Scan for the cell matching the given text and deliver its (X, Y) coordinate at center. 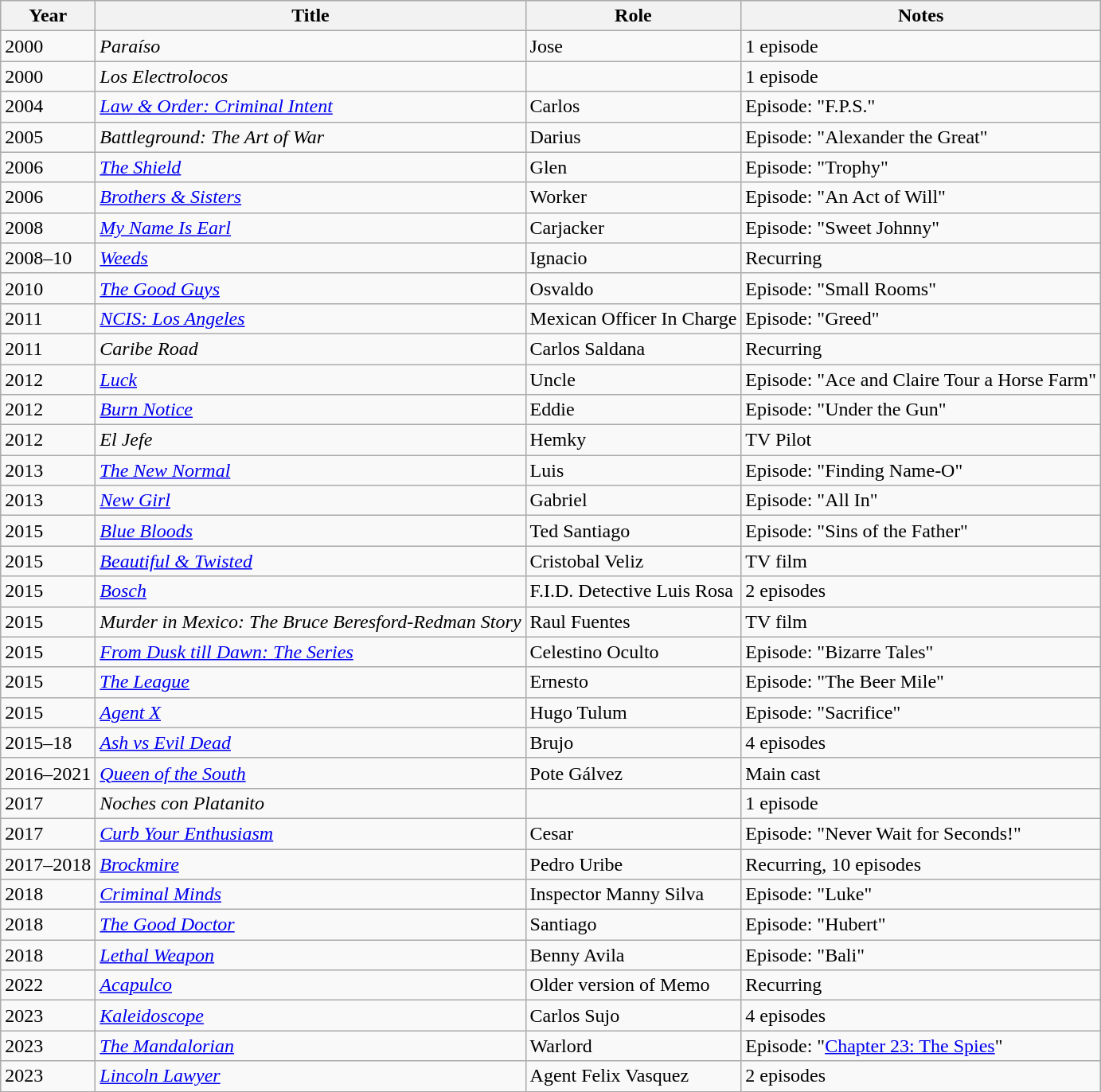
2010 (48, 288)
Pote Gálvez (634, 773)
Recurring, 10 episodes (921, 864)
Episode: "Ace and Claire Tour a Horse Farm" (921, 380)
Episode: "The Beer Mile" (921, 682)
Los Electrolocos (310, 76)
Osvaldo (634, 288)
Ash vs Evil Dead (310, 743)
Hemky (634, 440)
Eddie (634, 410)
Queen of the South (310, 773)
Beautiful & Twisted (310, 561)
New Girl (310, 501)
Pedro Uribe (634, 864)
Acapulco (310, 985)
Darius (634, 137)
Episode: "Small Rooms" (921, 288)
The Good Guys (310, 288)
2015–18 (48, 743)
Episode: "Sins of the Father" (921, 531)
Episode: "Finding Name-O" (921, 470)
The Mandalorian (310, 1046)
Episode: "An Act of Will" (921, 197)
Raul Fuentes (634, 622)
Jose (634, 46)
Blue Bloods (310, 531)
Carlos Saldana (634, 349)
Role (634, 16)
The New Normal (310, 470)
Episode: "Bali" (921, 955)
Battleground: The Art of War (310, 137)
2004 (48, 107)
The League (310, 682)
NCIS: Los Angeles (310, 318)
Santiago (634, 925)
Episode: "Chapter 23: The Spies" (921, 1046)
Brockmire (310, 864)
Episode: "Never Wait for Seconds!" (921, 833)
Main cast (921, 773)
Murder in Mexico: The Bruce Beresford-Redman Story (310, 622)
Episode: "F.P.S." (921, 107)
Carjacker (634, 228)
Ted Santiago (634, 531)
Cesar (634, 833)
2005 (48, 137)
The Good Doctor (310, 925)
Notes (921, 16)
The Shield (310, 167)
Carlos (634, 107)
Episode: "Alexander the Great" (921, 137)
Lethal Weapon (310, 955)
2017–2018 (48, 864)
TV Pilot (921, 440)
F.I.D. Detective Luis Rosa (634, 591)
Worker (634, 197)
Ernesto (634, 682)
From Dusk till Dawn: The Series (310, 652)
My Name Is Earl (310, 228)
Law & Order: Criminal Intent (310, 107)
Celestino Oculto (634, 652)
Gabriel (634, 501)
Episode: "Sacrifice" (921, 712)
Ignacio (634, 258)
Year (48, 16)
Criminal Minds (310, 895)
Inspector Manny Silva (634, 895)
Episode: "Trophy" (921, 167)
Caribe Road (310, 349)
Kaleidoscope (310, 1016)
Episode: "Hubert" (921, 925)
Burn Notice (310, 410)
Episode: "Under the Gun" (921, 410)
Luck (310, 380)
Curb Your Enthusiasm (310, 833)
Luis (634, 470)
Title (310, 16)
Weeds (310, 258)
Episode: "Bizarre Tales" (921, 652)
Bosch (310, 591)
Brothers & Sisters (310, 197)
Cristobal Veliz (634, 561)
Paraíso (310, 46)
El Jefe (310, 440)
Brujo (634, 743)
Warlord (634, 1046)
Older version of Memo (634, 985)
Uncle (634, 380)
Hugo Tulum (634, 712)
Episode: "Sweet Johnny" (921, 228)
Agent Felix Vasquez (634, 1076)
Glen (634, 167)
2022 (48, 985)
Episode: "All In" (921, 501)
2008 (48, 228)
Mexican Officer In Charge (634, 318)
Benny Avila (634, 955)
Carlos Sujo (634, 1016)
2016–2021 (48, 773)
Noches con Platanito (310, 803)
Lincoln Lawyer (310, 1076)
Episode: "Greed" (921, 318)
Episode: "Luke" (921, 895)
Agent X (310, 712)
2008–10 (48, 258)
